Capture the cell that displays the provided text and extract its (x, y) central coordinate. 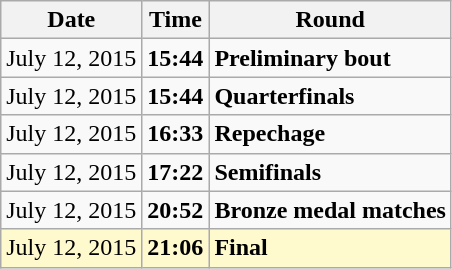
Preliminary bout (330, 58)
Repechage (330, 134)
Time (176, 20)
Quarterfinals (330, 96)
20:52 (176, 210)
Round (330, 20)
Bronze medal matches (330, 210)
Date (72, 20)
Final (330, 248)
Semifinals (330, 172)
16:33 (176, 134)
17:22 (176, 172)
21:06 (176, 248)
